Find where the given text appears and provide that cell's center as (X, Y) coordinate. 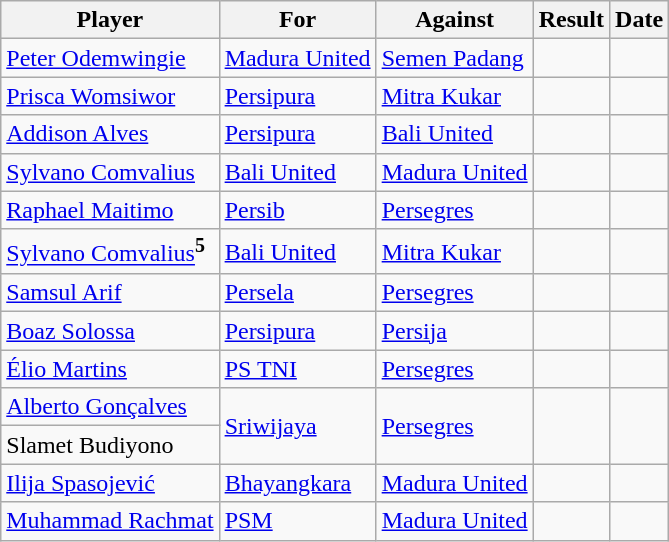
Against (454, 20)
Date (640, 20)
Sriwijaya (298, 426)
Samsul Arif (110, 293)
Slamet Budiyono (110, 445)
Muhammad Rachmat (110, 521)
Sylvano Comvalius (110, 172)
Persija (454, 331)
Player (110, 20)
Semen Padang (454, 58)
Élio Martins (110, 369)
Boaz Solossa (110, 331)
Peter Odemwingie (110, 58)
PS TNI (298, 369)
Persela (298, 293)
Result (571, 20)
Sylvano Comvalius5 (110, 252)
Alberto Gonçalves (110, 407)
Raphael Maitimo (110, 210)
For (298, 20)
Ilija Spasojević (110, 483)
PSM (298, 521)
Bhayangkara (298, 483)
Persib (298, 210)
Addison Alves (110, 134)
Prisca Womsiwor (110, 96)
